Return the [x, y] coordinate for the center point of the cell that contains the specified text.  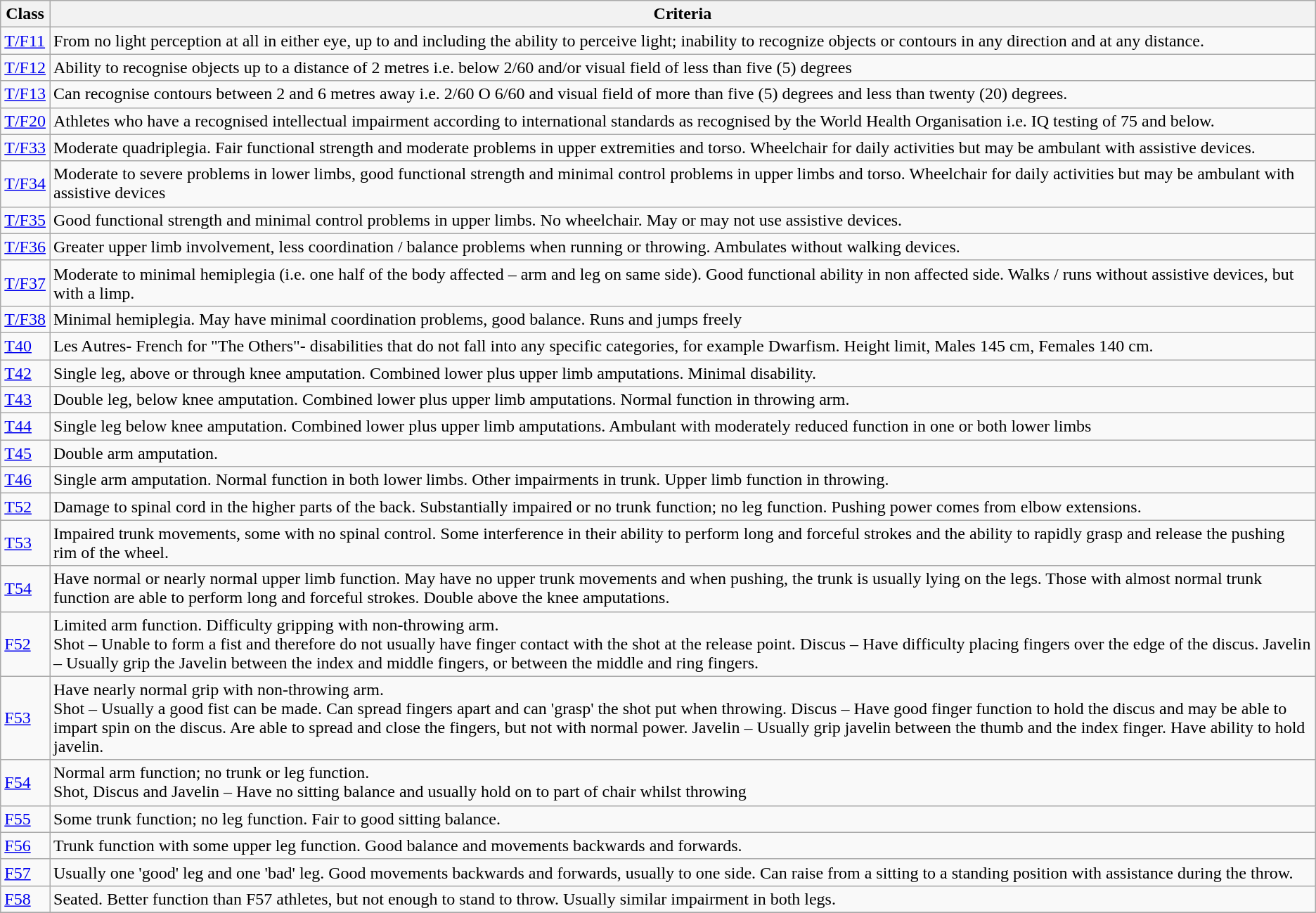
Minimal hemiplegia. May have minimal coordination problems, good balance. Runs and jumps freely [682, 319]
Single leg below knee amputation. Combined lower plus upper limb amputations. Ambulant with moderately reduced function in one or both lower limbs [682, 427]
T/F11 [25, 41]
T/F34 [25, 184]
T/F35 [25, 220]
T52 [25, 507]
T53 [25, 543]
F55 [25, 819]
Single leg, above or through knee amputation. Combined lower plus upper limb amputations. Minimal disability. [682, 373]
T54 [25, 589]
Greater upper limb involvement, less coordination / balance problems when running or throwing. Ambulates without walking devices. [682, 247]
T44 [25, 427]
T42 [25, 373]
Ability to recognise objects up to a distance of 2 metres i.e. below 2/60 and/or visual field of less than five (5) degrees [682, 67]
Double leg, below knee amputation. Combined lower plus upper limb amputations. Normal function in throwing arm. [682, 400]
Can recognise contours between 2 and 6 metres away i.e. 2/60 O 6/60 and visual field of more than five (5) degrees and less than twenty (20) degrees. [682, 94]
T40 [25, 346]
F53 [25, 718]
F57 [25, 872]
Double arm amputation. [682, 453]
T45 [25, 453]
T/F38 [25, 319]
Good functional strength and minimal control problems in upper limbs. No wheelchair. May or may not use assistive devices. [682, 220]
T/F36 [25, 247]
F56 [25, 846]
T/F37 [25, 283]
T43 [25, 400]
F58 [25, 899]
T46 [25, 480]
T/F20 [25, 121]
Seated. Better function than F57 athletes, but not enough to stand to throw. Usually similar impairment in both legs. [682, 899]
F52 [25, 644]
F54 [25, 783]
T/F12 [25, 67]
T/F13 [25, 94]
Single arm amputation. Normal function in both lower limbs. Other impairments in trunk. Upper limb function in throwing. [682, 480]
Some trunk function; no leg function. Fair to good sitting balance. [682, 819]
Trunk function with some upper leg function. Good balance and movements backwards and forwards. [682, 846]
T/F33 [25, 148]
Class [25, 14]
Normal arm function; no trunk or leg function.Shot, Discus and Javelin – Have no sitting balance and usually hold on to part of chair whilst throwing [682, 783]
Criteria [682, 14]
